For the text-containing cell, return its midpoint in (X, Y) coordinate format. 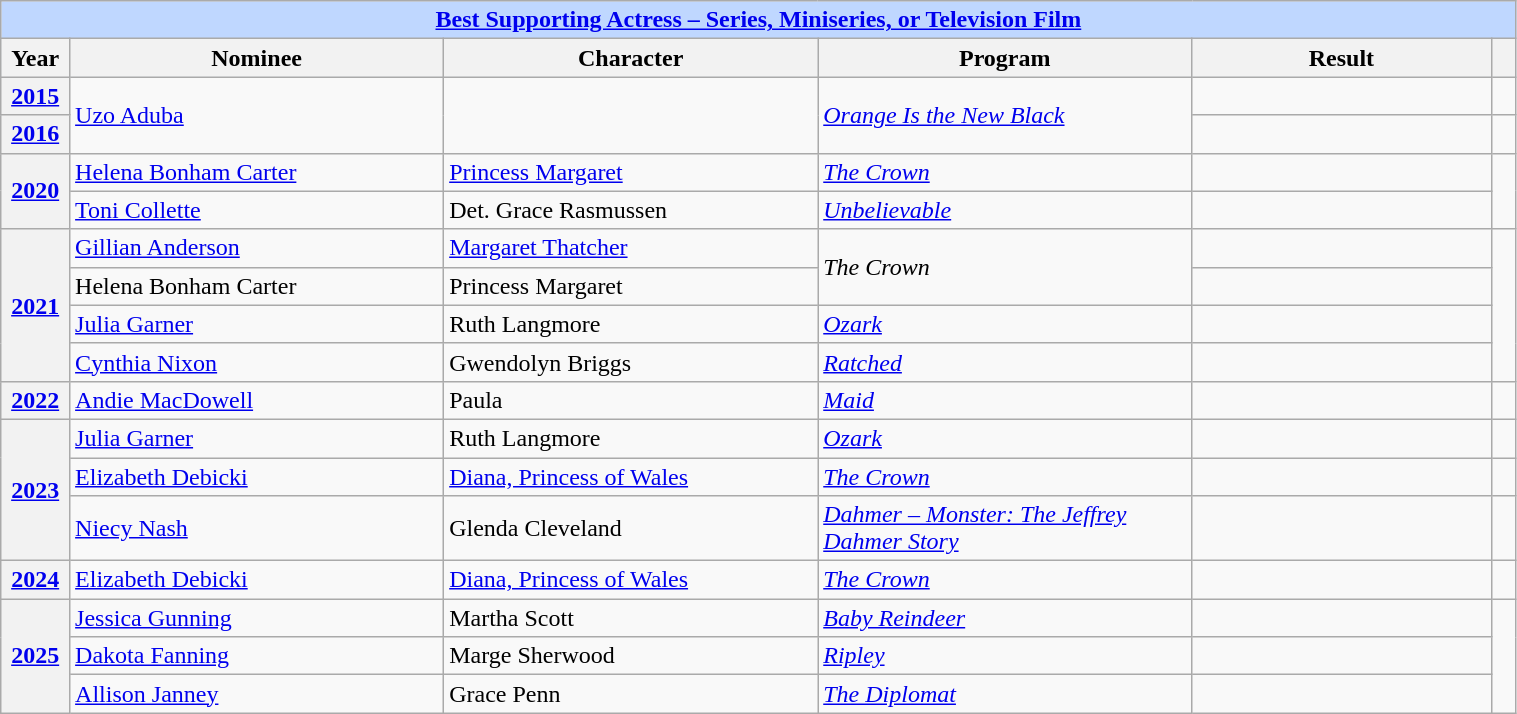
Cynthia Nixon (257, 362)
Allison Janney (257, 694)
Martha Scott (631, 618)
Niecy Nash (257, 528)
Best Supporting Actress – Series, Miniseries, or Television Film (758, 20)
Grace Penn (631, 694)
Result (1342, 58)
The Diplomat (1005, 694)
Jessica Gunning (257, 618)
Dahmer – Monster: The Jeffrey Dahmer Story (1005, 528)
Unbelievable (1005, 210)
2020 (36, 191)
Ratched (1005, 362)
Det. Grace Rasmussen (631, 210)
2024 (36, 580)
Year (36, 58)
Maid (1005, 400)
Baby Reindeer (1005, 618)
2025 (36, 656)
2016 (36, 134)
Uzo Aduba (257, 115)
Andie MacDowell (257, 400)
Marge Sherwood (631, 656)
2015 (36, 96)
Paula (631, 400)
Gwendolyn Briggs (631, 362)
Dakota Fanning (257, 656)
Gillian Anderson (257, 248)
Character (631, 58)
Program (1005, 58)
2022 (36, 400)
2023 (36, 490)
Orange Is the New Black (1005, 115)
Margaret Thatcher (631, 248)
Glenda Cleveland (631, 528)
Ripley (1005, 656)
2021 (36, 305)
Toni Collette (257, 210)
Nominee (257, 58)
